Detect which cell encompasses the target text, then output its [X, Y] center coordinate. 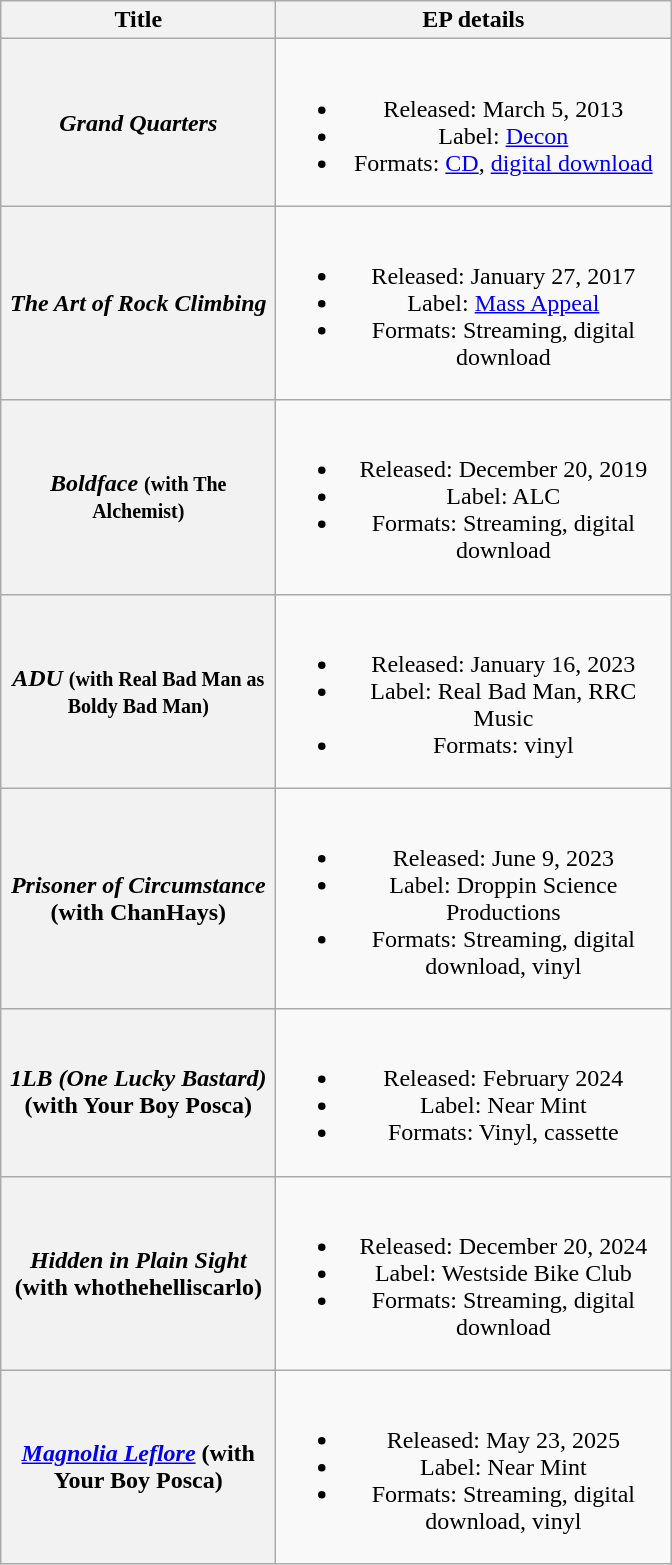
1LB (One Lucky Bastard) (with Your Boy Posca) [138, 1092]
ADU (with Real Bad Man as Boldy Bad Man) [138, 691]
Released: January 27, 2017Label: Mass AppealFormats: Streaming, digital download [474, 303]
Released: December 20, 2024Label: Westside Bike ClubFormats: Streaming, digital download [474, 1273]
Magnolia Leflore (with Your Boy Posca) [138, 1467]
Released: May 23, 2025Label: Near MintFormats: Streaming, digital download, vinyl [474, 1467]
Released: June 9, 2023Label: Droppin Science ProductionsFormats: Streaming, digital download, vinyl [474, 898]
The Art of Rock Climbing [138, 303]
Prisoner of Circumstance (with ChanHays) [138, 898]
Title [138, 20]
Hidden in Plain Sight (with whothehelliscarlo) [138, 1273]
Released: December 20, 2019Label: ALCFormats: Streaming, digital download [474, 497]
Released: January 16, 2023Label: Real Bad Man, RRC MusicFormats: vinyl [474, 691]
Released: March 5, 2013Label: DeconFormats: CD, digital download [474, 122]
Boldface (with The Alchemist) [138, 497]
Released: February 2024Label: Near MintFormats: Vinyl, cassette [474, 1092]
EP details [474, 20]
Grand Quarters [138, 122]
